Find where the given text appears and provide that cell's center as [x, y] coordinate. 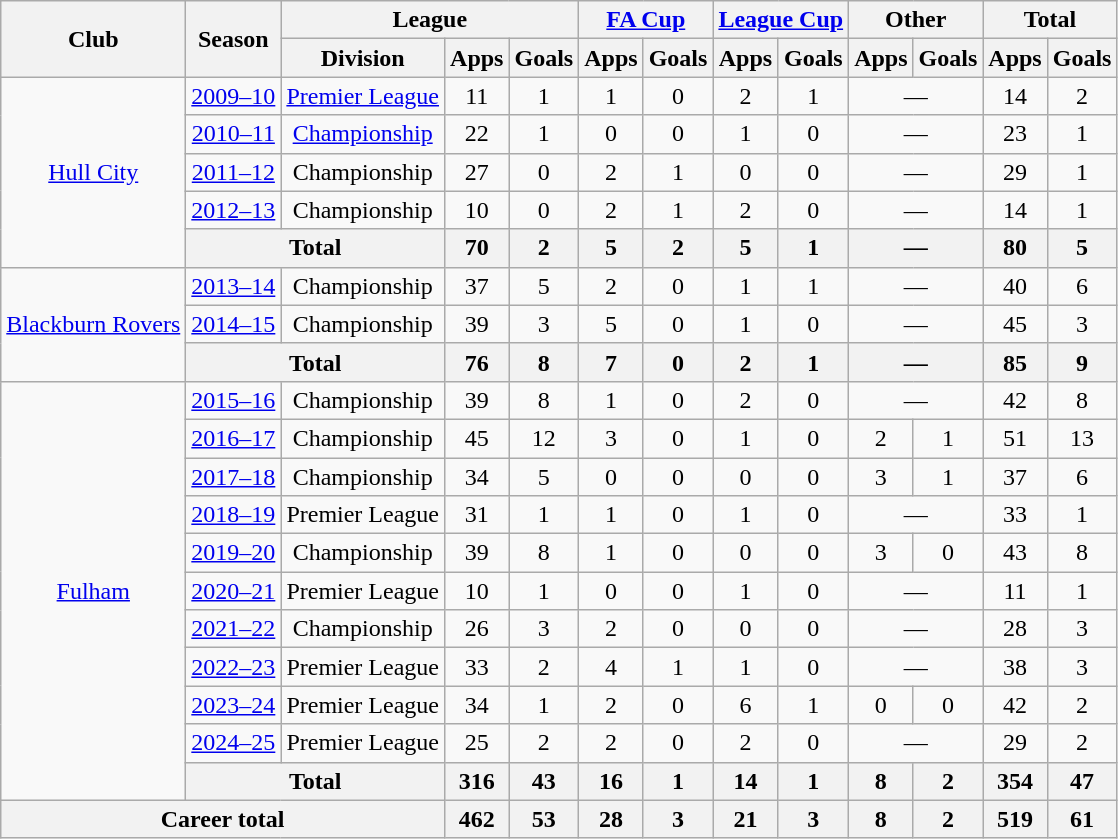
2022–23 [234, 667]
Blackburn Rovers [94, 324]
31 [477, 515]
38 [1015, 667]
2016–17 [234, 438]
2015–16 [234, 400]
Season [234, 39]
16 [611, 781]
13 [1082, 438]
462 [477, 819]
2023–24 [234, 705]
51 [1015, 438]
9 [1082, 362]
354 [1015, 781]
FA Cup [646, 20]
26 [477, 629]
2013–14 [234, 286]
12 [544, 438]
22 [477, 134]
61 [1082, 819]
85 [1015, 362]
2011–12 [234, 172]
2020–21 [234, 591]
25 [477, 743]
76 [477, 362]
53 [544, 819]
Fulham [94, 590]
23 [1015, 134]
316 [477, 781]
2024–25 [234, 743]
2014–15 [234, 324]
2021–22 [234, 629]
2010–11 [234, 134]
7 [611, 362]
Division [363, 58]
2009–10 [234, 96]
Hull City [94, 172]
40 [1015, 286]
2017–18 [234, 477]
Other [916, 20]
80 [1015, 248]
4 [611, 667]
27 [477, 172]
70 [477, 248]
47 [1082, 781]
League [430, 20]
Club [94, 39]
2019–20 [234, 553]
Career total [223, 819]
519 [1015, 819]
2018–19 [234, 515]
21 [746, 819]
League Cup [781, 20]
2012–13 [234, 210]
